Scan for the cell matching the given text and deliver its [X, Y] coordinate at center. 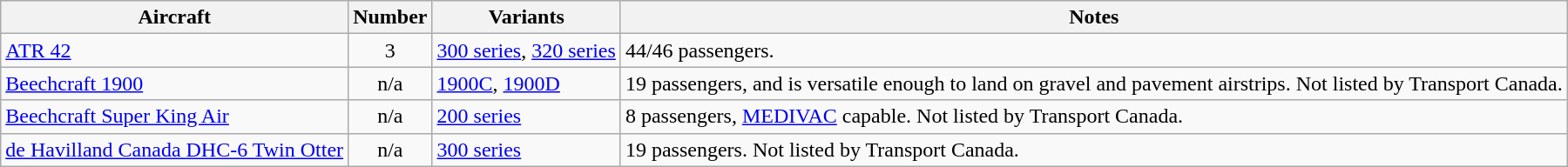
19 passengers, and is versatile enough to land on gravel and pavement airstrips. Not listed by Transport Canada. [1094, 83]
Aircraft [174, 17]
ATR 42 [174, 50]
200 series [526, 117]
Notes [1094, 17]
3 [390, 50]
1900C, 1900D [526, 83]
300 series [526, 150]
300 series, 320 series [526, 50]
44/46 passengers. [1094, 50]
Beechcraft Super King Air [174, 117]
de Havilland Canada DHC-6 Twin Otter [174, 150]
Variants [526, 17]
Number [390, 17]
19 passengers. Not listed by Transport Canada. [1094, 150]
8 passengers, MEDIVAC capable. Not listed by Transport Canada. [1094, 117]
Beechcraft 1900 [174, 83]
